Search for the cell housing the specified text and yield its (X, Y) center coordinate. 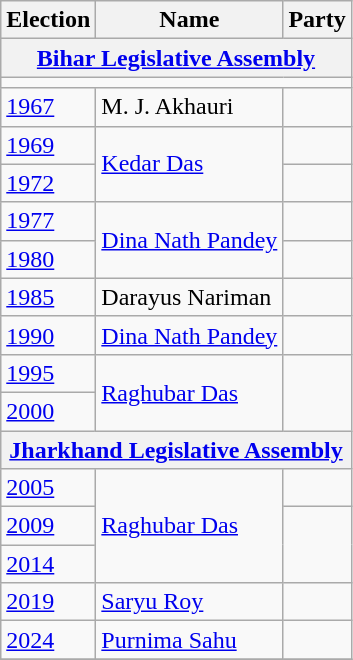
Purnima Sahu (190, 640)
2019 (48, 602)
Kedar Das (190, 164)
2014 (48, 564)
Party (317, 20)
Darayus Nariman (190, 297)
M. J. Akhauri (190, 107)
Name (190, 20)
2024 (48, 640)
1985 (48, 297)
Saryu Roy (190, 602)
2009 (48, 526)
1972 (48, 183)
Bihar Legislative Assembly (176, 58)
1977 (48, 221)
1969 (48, 145)
1967 (48, 107)
1980 (48, 259)
2005 (48, 488)
Election (48, 20)
Jharkhand Legislative Assembly (176, 449)
1995 (48, 373)
2000 (48, 411)
1990 (48, 335)
